Return the [x, y] coordinate for the center point of the cell that contains the specified text.  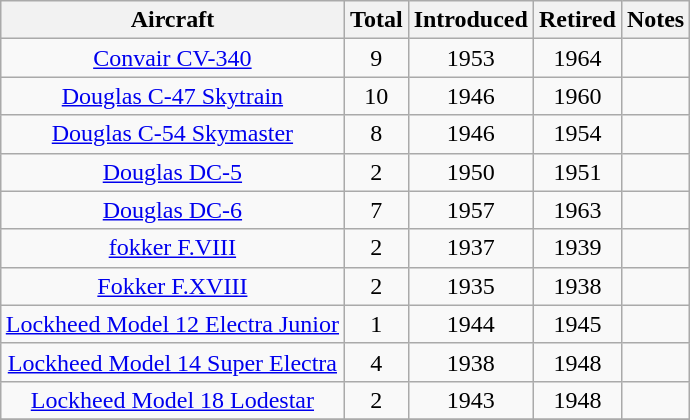
1944 [470, 324]
1939 [577, 248]
1960 [577, 96]
Notes [655, 20]
Lockheed Model 18 Lodestar [172, 400]
fokker F.VIII [172, 248]
1945 [577, 324]
8 [377, 134]
Lockheed Model 12 Electra Junior [172, 324]
1935 [470, 286]
Total [377, 20]
Introduced [470, 20]
4 [377, 362]
1954 [577, 134]
7 [377, 210]
1951 [577, 172]
Douglas DC-6 [172, 210]
9 [377, 58]
1957 [470, 210]
Convair CV-340 [172, 58]
Douglas C-54 Skymaster [172, 134]
Aircraft [172, 20]
1950 [470, 172]
Douglas C-47 Skytrain [172, 96]
1953 [470, 58]
1937 [470, 248]
10 [377, 96]
1964 [577, 58]
Retired [577, 20]
Douglas DC-5 [172, 172]
Fokker F.XVIII [172, 286]
1943 [470, 400]
1963 [577, 210]
1 [377, 324]
Lockheed Model 14 Super Electra [172, 362]
